From the cell containing the given text, extract its center point as (x, y) coordinate. 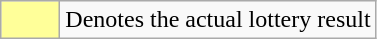
Denotes the actual lottery result (218, 20)
